Search for the cell housing the specified text and yield its [x, y] center coordinate. 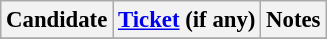
Candidate [57, 20]
Notes [294, 20]
Ticket (if any) [187, 20]
